Output the [X, Y] coordinate of the center of the cell containing the given text.  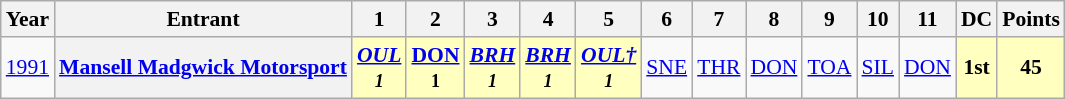
SNE [666, 68]
2 [435, 19]
8 [774, 19]
DON1 [435, 68]
5 [608, 19]
9 [829, 19]
1st [976, 68]
TOA [829, 68]
1 [379, 19]
DC [976, 19]
Entrant [203, 19]
Points [1031, 19]
45 [1031, 68]
3 [493, 19]
Mansell Madgwick Motorsport [203, 68]
7 [718, 19]
1991 [28, 68]
10 [878, 19]
THR [718, 68]
OUL1 [379, 68]
6 [666, 19]
11 [928, 19]
4 [548, 19]
SIL [878, 68]
OUL†1 [608, 68]
Year [28, 19]
